Return (X, Y) of the center of cell containing provided text 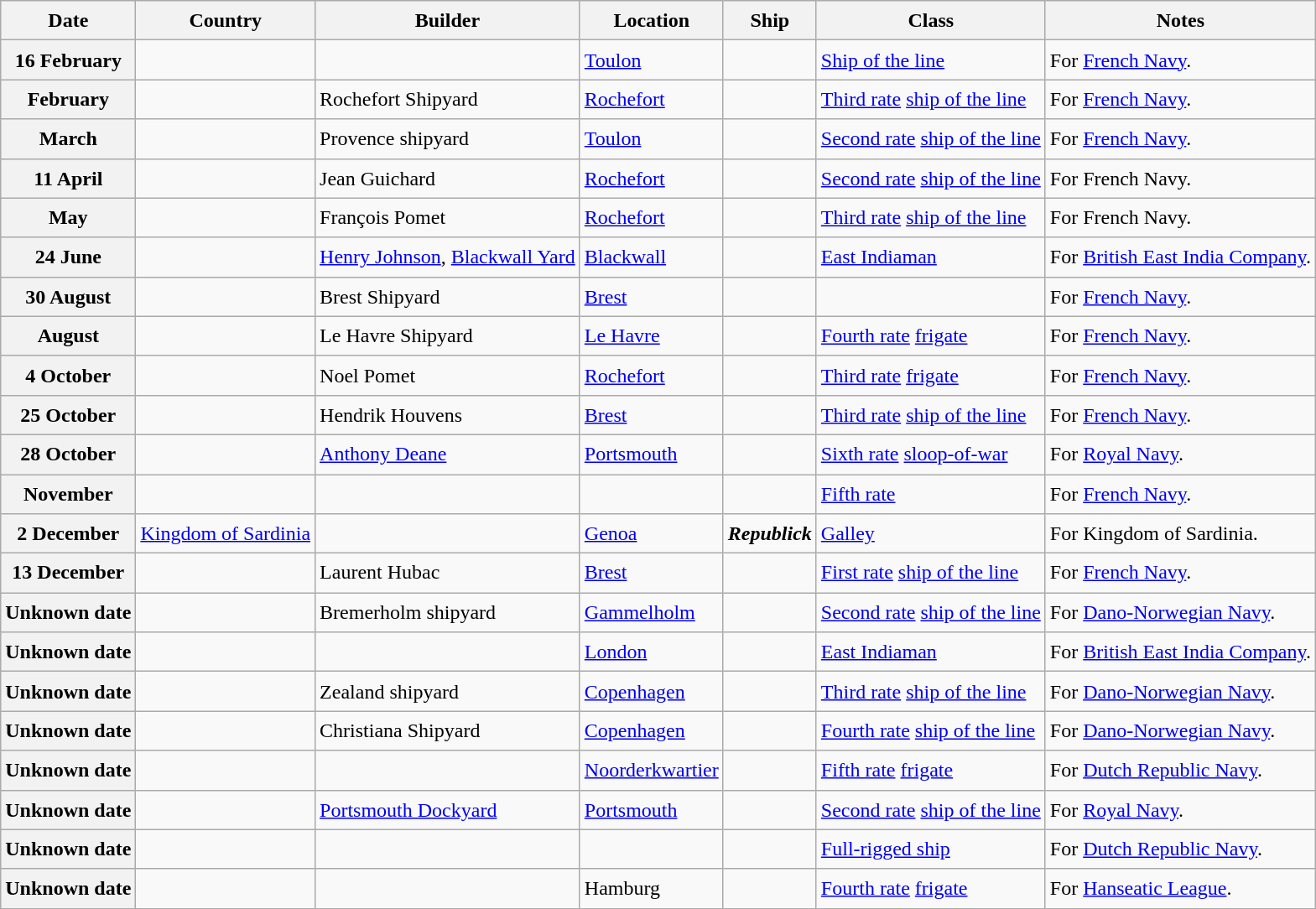
Country (226, 20)
Galley (931, 533)
24 June (69, 257)
Notes (1180, 20)
Laurent Hubac (448, 574)
Kingdom of Sardinia (226, 533)
Genoa (651, 533)
Jean Guichard (448, 178)
Ship of the line (931, 60)
Builder (448, 20)
Full-rigged ship (931, 849)
11 April (69, 178)
25 October (69, 414)
4 October (69, 376)
March (69, 139)
François Pomet (448, 218)
Noel Pomet (448, 376)
Third rate frigate (931, 376)
Anthony Deane (448, 454)
Republick (770, 533)
Class (931, 20)
Blackwall (651, 257)
Christiana Shipyard (448, 731)
Gammelholm (651, 612)
Bremerholm shipyard (448, 612)
For Kingdom of Sardinia. (1180, 533)
28 October (69, 454)
Henry Johnson, Blackwall Yard (448, 257)
February (69, 99)
Portsmouth Dockyard (448, 810)
16 February (69, 60)
Hamburg (651, 889)
Fifth rate (931, 495)
Le Havre Shipyard (448, 335)
Brest Shipyard (448, 297)
November (69, 495)
Hendrik Houvens (448, 414)
Ship (770, 20)
Provence shipyard (448, 139)
Fifth rate frigate (931, 770)
13 December (69, 574)
Location (651, 20)
May (69, 218)
First rate ship of the line (931, 574)
August (69, 335)
Rochefort Shipyard (448, 99)
For Hanseatic League. (1180, 889)
Sixth rate sloop-of-war (931, 454)
Noorderkwartier (651, 770)
London (651, 652)
2 December (69, 533)
Le Havre (651, 335)
Date (69, 20)
Zealand shipyard (448, 691)
Fourth rate ship of the line (931, 731)
30 August (69, 297)
